Return (x, y) of the center of cell containing provided text 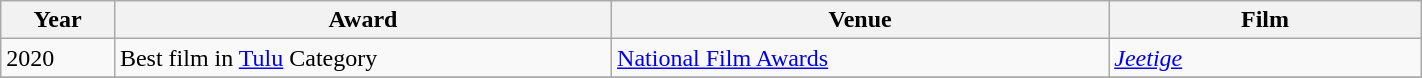
Jeetige (1266, 58)
2020 (58, 58)
National Film Awards (860, 58)
Venue (860, 20)
Best film in Tulu Category (362, 58)
Award (362, 20)
Film (1266, 20)
Year (58, 20)
